Output the [X, Y] coordinate of the center of the cell containing the given text.  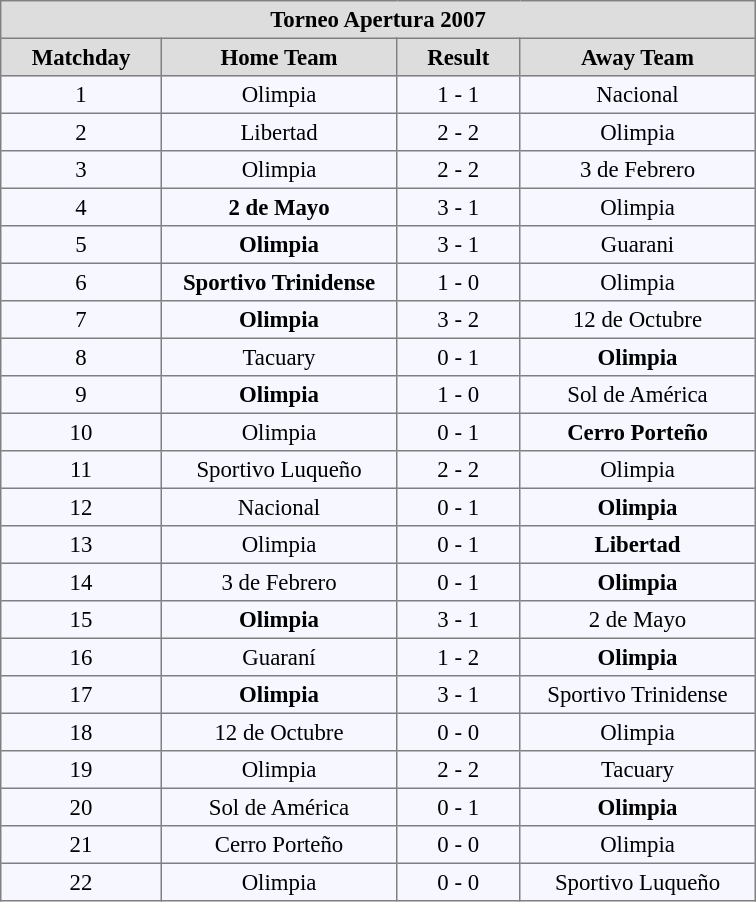
8 [81, 357]
2 [81, 132]
6 [81, 282]
9 [81, 395]
1 [81, 95]
Result [458, 57]
11 [81, 470]
Away Team [638, 57]
14 [81, 582]
1 - 1 [458, 95]
4 [81, 207]
5 [81, 245]
10 [81, 432]
Home Team [279, 57]
Torneo Apertura 2007 [378, 20]
12 [81, 507]
Matchday [81, 57]
16 [81, 657]
22 [81, 882]
7 [81, 320]
19 [81, 770]
18 [81, 732]
15 [81, 620]
20 [81, 807]
1 - 2 [458, 657]
3 - 2 [458, 320]
Guaraní [279, 657]
13 [81, 545]
17 [81, 695]
21 [81, 845]
3 [81, 170]
Guarani [638, 245]
